Determine the (x, y) coordinate at the center of the cell enclosing the given text.  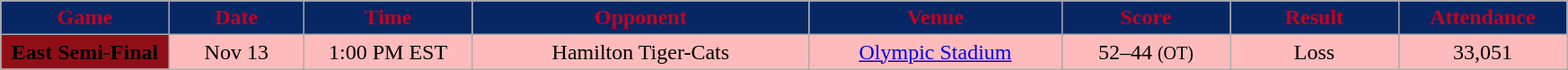
Date (236, 18)
Game (85, 18)
Time (388, 18)
1:00 PM EST (388, 52)
Score (1146, 18)
Hamilton Tiger-Cats (641, 52)
East Semi-Final (85, 52)
Venue (936, 18)
52–44 (OT) (1146, 52)
Attendance (1483, 18)
Opponent (641, 18)
Olympic Stadium (936, 52)
33,051 (1483, 52)
Loss (1315, 52)
Nov 13 (236, 52)
Result (1315, 18)
